For the text-containing cell, return its midpoint in (X, Y) coordinate format. 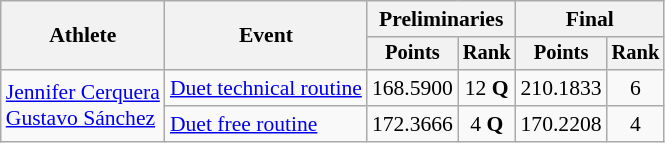
Preliminaries (442, 19)
170.2208 (562, 124)
12 Q (487, 88)
Final (590, 19)
172.3666 (412, 124)
210.1833 (562, 88)
4 Q (487, 124)
4 (636, 124)
6 (636, 88)
Event (266, 36)
Jennifer Cerquera Gustavo Sánchez (83, 106)
Athlete (83, 36)
Duet technical routine (266, 88)
168.5900 (412, 88)
Duet free routine (266, 124)
